Output the (X, Y) coordinate of the center of the cell containing the given text.  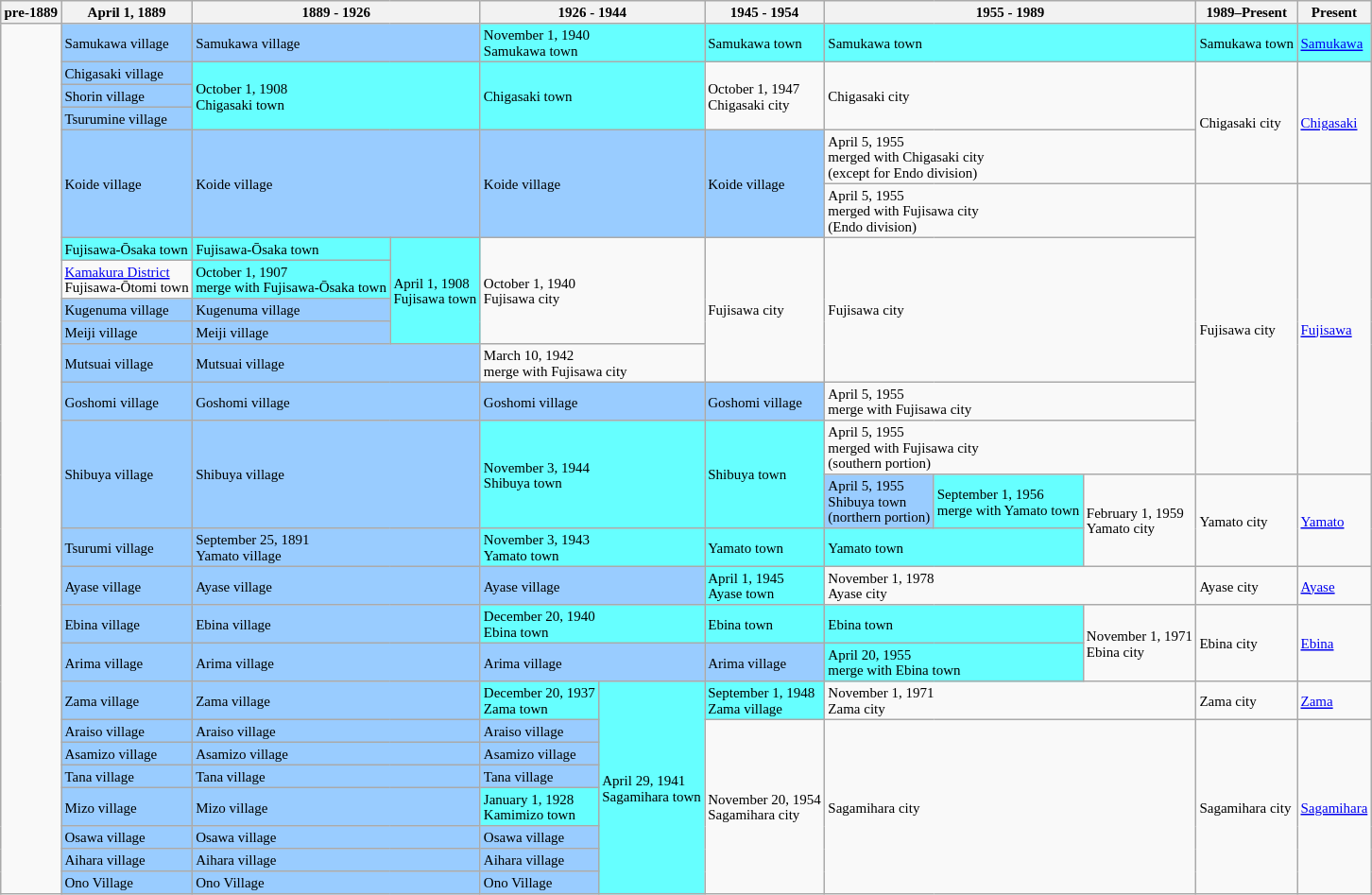
1955 - 1989 (1011, 12)
November 1, 1971 Ebina city (1140, 643)
Chigasaki village (127, 73)
April 1, 1945 Ayase town (765, 585)
Chigasaki (1334, 123)
October 1, 1907 merge with Fujisawa-Ōsaka town (291, 279)
April 5, 1955merged with Fujisawa city(Endo division) (1011, 210)
1945 - 1954 (765, 12)
Yamato city (1247, 521)
September 25, 1891Yamato village (336, 547)
April 1, 1908 Fujisawa town (435, 290)
March 10, 1942 merge with Fujisawa city (592, 363)
April 5, 1955 Shibuya town(northern portion) (879, 501)
December 20, 1940 Ebina town (592, 624)
April 1, 1889 (127, 12)
September 1, 1948 Zama village (765, 700)
April 5, 1955merged with Chigasaki city (except for Endo division) (1011, 157)
Ebina city (1247, 643)
October 1, 1908 Chigasaki town (336, 95)
April 5, 1955merge with Fujisawa city (1011, 401)
Shibuya town (765, 474)
Ayase city (1247, 585)
Kamakura DistrictFujisawa-Ōtomi town (127, 279)
April 20, 1955merge with Ebina town (954, 662)
Chigasaki town (592, 95)
April 5, 1955merged with Fujisawa city(southern portion) (1011, 448)
April 29, 1941Sagamihara town (651, 788)
Zama city (1247, 700)
pre-1889 (31, 12)
October 1, 1940 Fujisawa city (592, 290)
Shorin village (127, 95)
Present (1334, 12)
1889 - 1926 (336, 12)
Sagamihara (1334, 806)
December 20, 1937 Zama town (539, 700)
1926 - 1944 (592, 12)
1989–Present (1247, 12)
Fujisawa (1334, 329)
February 1, 1959 Yamato city (1140, 521)
November 1, 1971 Zama city (1011, 700)
Ayase (1334, 585)
Samukawa (1334, 43)
November 1, 1978 Ayase city (1011, 585)
January 1, 1928Kamimizo town (539, 806)
November 3, 1943Yamato town (592, 547)
Tsurumi village (127, 547)
November 1, 1940 Samukawa town (592, 43)
November 20, 1954 Sagamihara city (765, 806)
Tsurumine village (127, 118)
Yamato (1334, 521)
October 1, 1947 Chigasaki city (765, 95)
Ebina (1334, 643)
September 1, 1956merge with Yamato town (1008, 501)
November 3, 1944 Shibuya town (592, 474)
Zama (1334, 700)
